Identify which cell holds the provided text, then report its (X, Y) central coordinate. 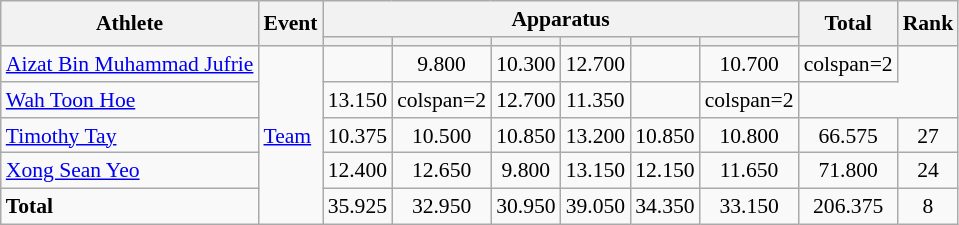
27 (928, 136)
34.350 (664, 207)
71.800 (848, 171)
Xong Sean Yeo (130, 171)
10.800 (750, 136)
Event (290, 24)
Team (290, 135)
12.400 (358, 171)
10.700 (750, 64)
11.650 (750, 171)
10.500 (442, 136)
Apparatus (561, 19)
13.200 (596, 136)
30.950 (526, 207)
Rank (928, 24)
32.950 (442, 207)
66.575 (848, 136)
206.375 (848, 207)
11.350 (596, 100)
39.050 (596, 207)
Aizat Bin Muhammad Jufrie (130, 64)
35.925 (358, 207)
12.150 (664, 171)
24 (928, 171)
12.650 (442, 171)
8 (928, 207)
Wah Toon Hoe (130, 100)
10.375 (358, 136)
10.300 (526, 64)
Athlete (130, 24)
Timothy Tay (130, 136)
33.150 (750, 207)
